For the text-containing cell, return its midpoint in (X, Y) coordinate format. 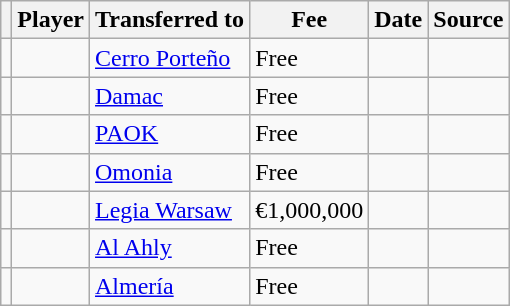
€1,000,000 (310, 210)
Transferred to (170, 20)
Legia Warsaw (170, 210)
Source (468, 20)
Cerro Porteño (170, 58)
Player (51, 20)
PAOK (170, 134)
Al Ahly (170, 248)
Almería (170, 286)
Damac (170, 96)
Fee (310, 20)
Omonia (170, 172)
Date (398, 20)
